Return the [X, Y] coordinate for the center point of the cell that contains the specified text.  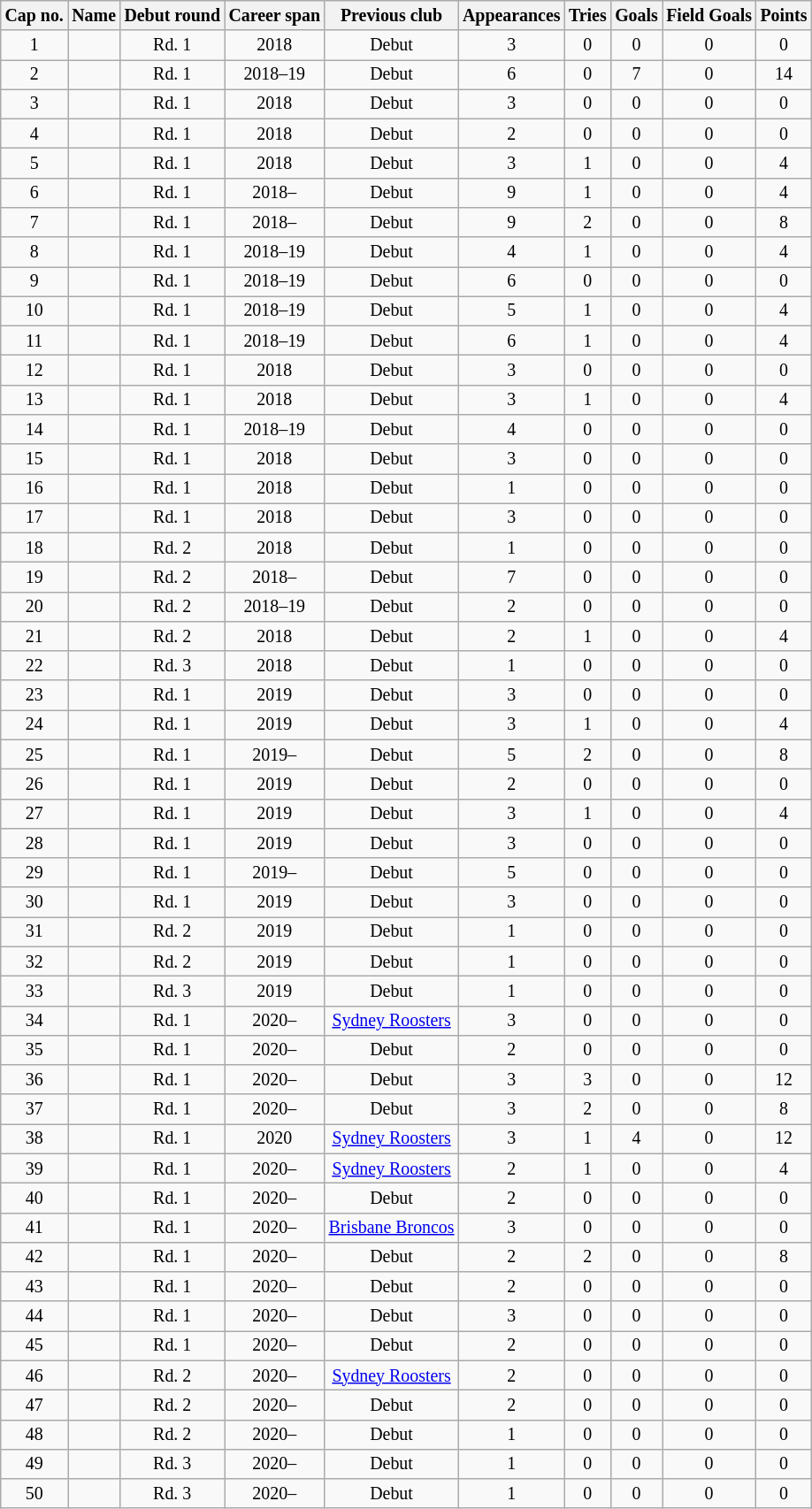
22 [34, 665]
Cap no. [34, 16]
23 [34, 695]
21 [34, 637]
2020 [274, 1139]
19 [34, 577]
43 [34, 1286]
10 [34, 311]
Field Goals [709, 16]
28 [34, 844]
34 [34, 1021]
32 [34, 962]
17 [34, 518]
Brisbane Broncos [391, 1228]
Goals [636, 16]
Appearances [511, 16]
24 [34, 725]
16 [34, 488]
44 [34, 1316]
41 [34, 1228]
26 [34, 784]
37 [34, 1109]
25 [34, 755]
13 [34, 400]
18 [34, 548]
31 [34, 932]
Previous club [391, 16]
15 [34, 458]
39 [34, 1168]
Career span [274, 16]
46 [34, 1375]
29 [34, 872]
45 [34, 1346]
38 [34, 1139]
Tries [587, 16]
40 [34, 1198]
11 [34, 341]
27 [34, 814]
Name [94, 16]
20 [34, 607]
Debut round [172, 16]
48 [34, 1435]
33 [34, 991]
50 [34, 1493]
35 [34, 1051]
42 [34, 1258]
47 [34, 1405]
Points [784, 16]
30 [34, 902]
49 [34, 1465]
36 [34, 1079]
